For the text-containing cell, return its midpoint in (x, y) coordinate format. 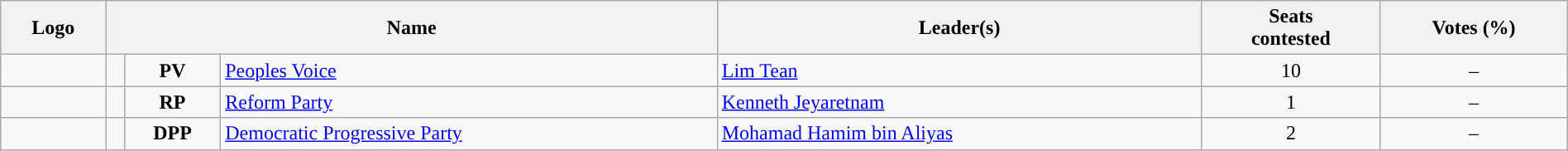
Democratic Progressive Party (469, 134)
DPP (172, 134)
Lim Tean (959, 71)
Name (412, 28)
Logo (53, 28)
Votes (%) (1474, 28)
Peoples Voice (469, 71)
Leader(s) (959, 28)
Mohamad Hamim bin Aliyas (959, 134)
Seatscontested (1291, 28)
10 (1291, 71)
2 (1291, 134)
RP (172, 102)
PV (172, 71)
Reform Party (469, 102)
1 (1291, 102)
Kenneth Jeyaretnam (959, 102)
